Capture the cell that displays the provided text and extract its (x, y) central coordinate. 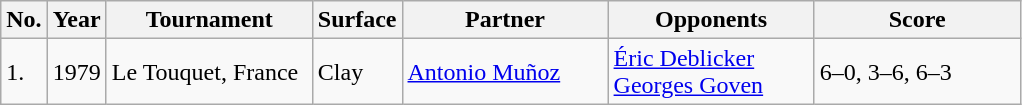
Opponents (711, 20)
1. (24, 72)
6–0, 3–6, 6–3 (917, 72)
Clay (357, 72)
No. (24, 20)
1979 (76, 72)
Score (917, 20)
Le Touquet, France (209, 72)
Partner (505, 20)
Surface (357, 20)
Antonio Muñoz (505, 72)
Year (76, 20)
Tournament (209, 20)
Éric Deblicker Georges Goven (711, 72)
